For the text-containing cell, return its midpoint in (X, Y) coordinate format. 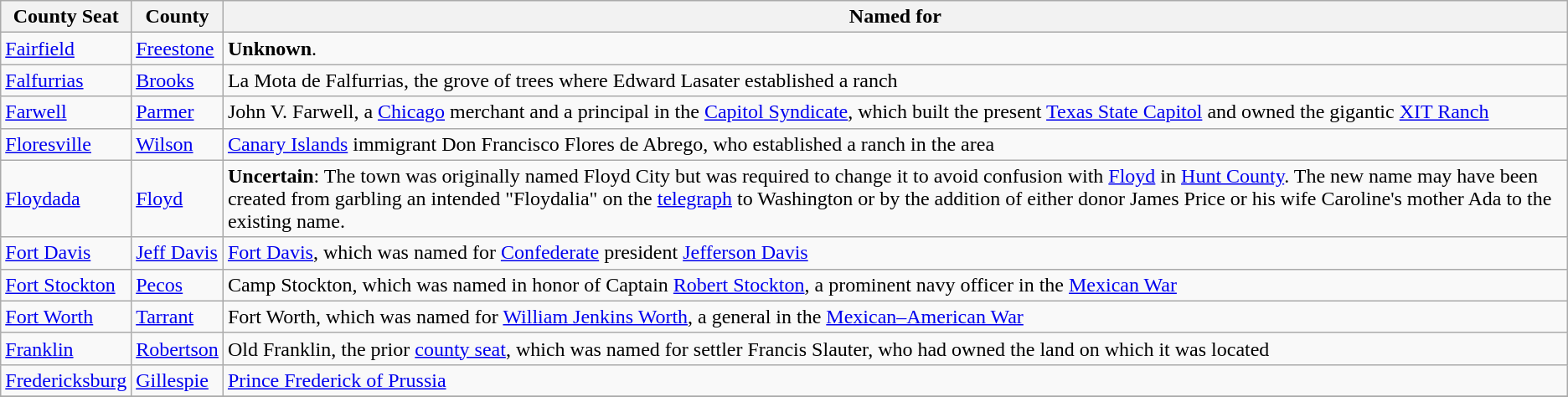
Fort Davis, which was named for Confederate president Jefferson Davis (895, 253)
Fort Worth (66, 317)
Fort Stockton (66, 285)
Farwell (66, 112)
Fredericksburg (66, 380)
Falfurrias (66, 80)
Tarrant (178, 317)
Robertson (178, 348)
Fort Worth, which was named for William Jenkins Worth, a general in the Mexican–American War (895, 317)
Named for (895, 17)
County Seat (66, 17)
County (178, 17)
Camp Stockton, which was named in honor of Captain Robert Stockton, a prominent navy officer in the Mexican War (895, 285)
Fort Davis (66, 253)
Canary Islands immigrant Don Francisco Flores de Abrego, who established a ranch in the area (895, 144)
La Mota de Falfurrias, the grove of trees where Edward Lasater established a ranch (895, 80)
Old Franklin, the prior county seat, which was named for settler Francis Slauter, who had owned the land on which it was located (895, 348)
Jeff Davis (178, 253)
Franklin (66, 348)
Unknown. (895, 49)
Floyd (178, 198)
Brooks (178, 80)
Floydada (66, 198)
Floresville (66, 144)
Freestone (178, 49)
Pecos (178, 285)
Prince Frederick of Prussia (895, 380)
Gillespie (178, 380)
Fairfield (66, 49)
Parmer (178, 112)
Wilson (178, 144)
